Identify which cell holds the provided text, then report its [X, Y] central coordinate. 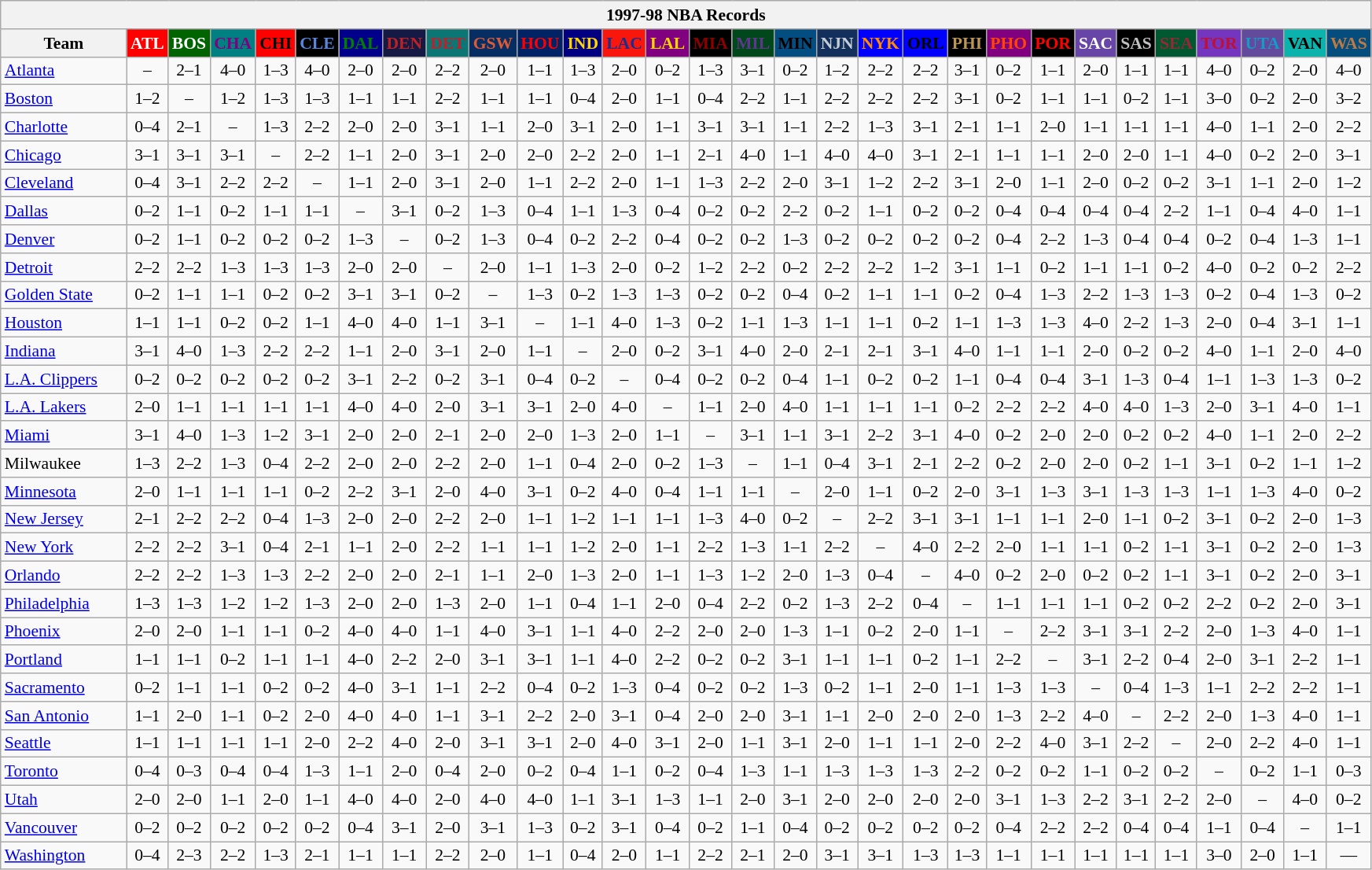
MIL [753, 43]
Toronto [64, 772]
Indiana [64, 352]
UTA [1263, 43]
L.A. Lakers [64, 407]
BOS [189, 43]
CHI [275, 43]
Atlanta [64, 71]
— [1349, 856]
LAL [668, 43]
SAC [1096, 43]
San Antonio [64, 716]
Sacramento [64, 688]
MIA [710, 43]
SEA [1176, 43]
Houston [64, 323]
Miami [64, 436]
Portland [64, 660]
POR [1053, 43]
DET [448, 43]
ATL [148, 43]
Utah [64, 800]
NJN [837, 43]
Minnesota [64, 492]
Cleveland [64, 183]
HOU [539, 43]
PHI [967, 43]
New Jersey [64, 519]
MIN [795, 43]
Denver [64, 239]
Vancouver [64, 828]
GSW [494, 43]
CHA [233, 43]
CLE [318, 43]
PHO [1008, 43]
ORL [926, 43]
New York [64, 547]
LAC [624, 43]
Detroit [64, 267]
Orlando [64, 576]
Milwaukee [64, 463]
TOR [1219, 43]
L.A. Clippers [64, 379]
3–2 [1349, 99]
Golden State [64, 295]
Team [64, 43]
Washington [64, 856]
2–3 [189, 856]
DEN [404, 43]
Dallas [64, 212]
NYK [881, 43]
1997-98 NBA Records [686, 15]
IND [583, 43]
DAL [361, 43]
SAS [1136, 43]
Philadelphia [64, 603]
Charlotte [64, 127]
Phoenix [64, 632]
Seattle [64, 743]
Chicago [64, 155]
VAN [1305, 43]
Boston [64, 99]
WAS [1349, 43]
